For the text-containing cell, return its midpoint in [X, Y] coordinate format. 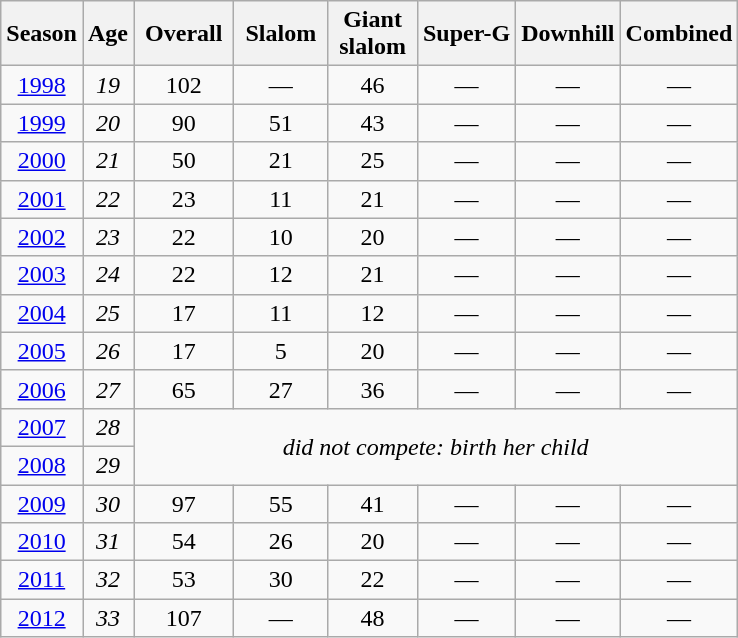
50 [184, 161]
Age [108, 34]
Overall [184, 34]
2008 [42, 465]
53 [184, 580]
2006 [42, 389]
Downhill [568, 34]
32 [108, 580]
1999 [42, 123]
Combined [679, 34]
102 [184, 85]
43 [373, 123]
28 [108, 427]
31 [108, 542]
19 [108, 85]
2003 [42, 275]
2002 [42, 237]
48 [373, 618]
did not compete: birth her child [436, 446]
33 [108, 618]
2011 [42, 580]
107 [184, 618]
36 [373, 389]
Super-G [466, 34]
29 [108, 465]
2009 [42, 503]
55 [281, 503]
2004 [42, 313]
2007 [42, 427]
1998 [42, 85]
Season [42, 34]
90 [184, 123]
10 [281, 237]
Giant slalom [373, 34]
46 [373, 85]
2005 [42, 351]
24 [108, 275]
5 [281, 351]
2012 [42, 618]
Slalom [281, 34]
2010 [42, 542]
65 [184, 389]
54 [184, 542]
97 [184, 503]
2001 [42, 199]
41 [373, 503]
51 [281, 123]
2000 [42, 161]
